For the text-containing cell, return its midpoint in [x, y] coordinate format. 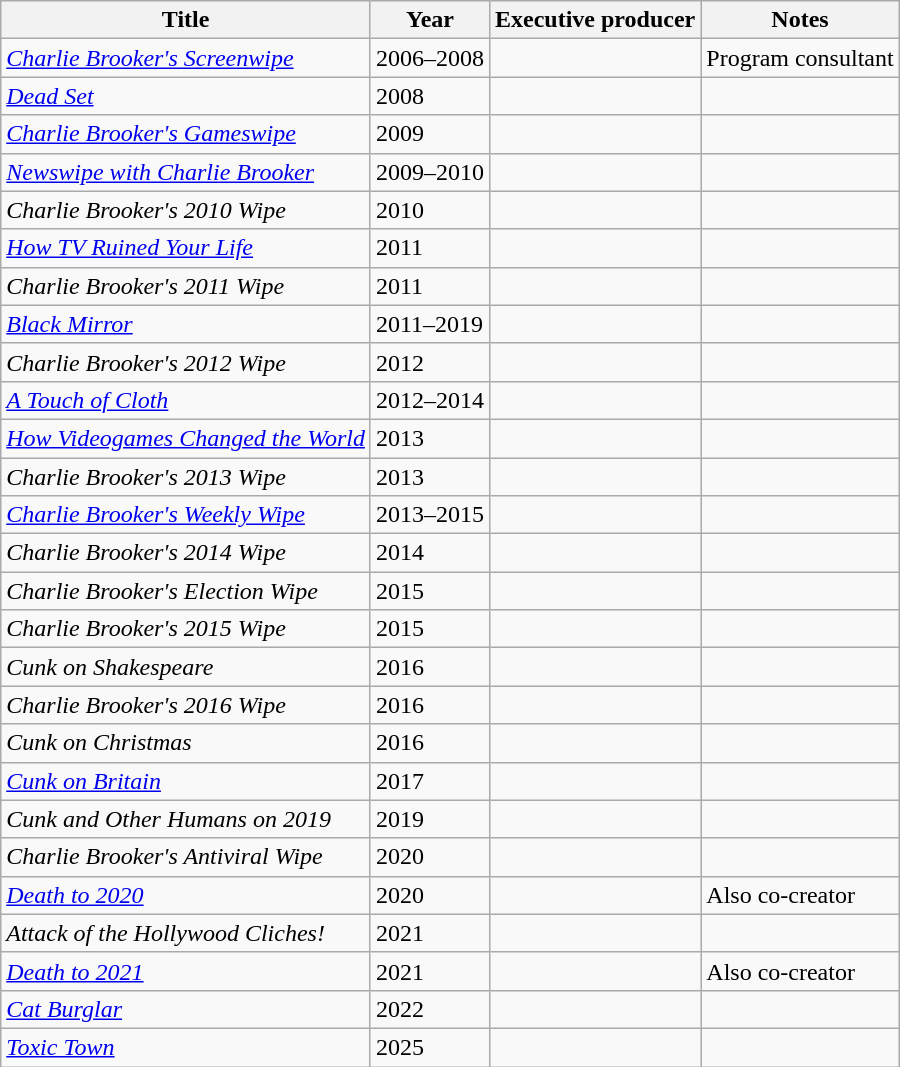
Charlie Brooker's 2016 Wipe [186, 705]
2014 [430, 553]
A Touch of Cloth [186, 400]
2010 [430, 210]
Notes [800, 20]
2022 [430, 1009]
2009 [430, 134]
Attack of the Hollywood Cliches! [186, 933]
Cunk on Britain [186, 781]
Charlie Brooker's Antiviral Wipe [186, 857]
Cunk on Shakespeare [186, 667]
2009–2010 [430, 172]
2006–2008 [430, 58]
Charlie Brooker's 2013 Wipe [186, 477]
2019 [430, 819]
2013–2015 [430, 515]
Toxic Town [186, 1047]
Death to 2021 [186, 971]
Cat Burglar [186, 1009]
Dead Set [186, 96]
Charlie Brooker's Weekly Wipe [186, 515]
Cunk and Other Humans on 2019 [186, 819]
2017 [430, 781]
Death to 2020 [186, 895]
Charlie Brooker's Election Wipe [186, 591]
Newswipe with Charlie Brooker [186, 172]
Charlie Brooker's Gameswipe [186, 134]
2012 [430, 362]
How TV Ruined Your Life [186, 248]
Title [186, 20]
2025 [430, 1047]
Charlie Brooker's 2014 Wipe [186, 553]
2008 [430, 96]
Executive producer [596, 20]
Program consultant [800, 58]
Charlie Brooker's Screenwipe [186, 58]
Year [430, 20]
Black Mirror [186, 324]
Charlie Brooker's 2010 Wipe [186, 210]
How Videogames Changed the World [186, 438]
Charlie Brooker's 2012 Wipe [186, 362]
Cunk on Christmas [186, 743]
2011–2019 [430, 324]
2012–2014 [430, 400]
Charlie Brooker's 2015 Wipe [186, 629]
Charlie Brooker's 2011 Wipe [186, 286]
